For the text-containing cell, return its midpoint in [X, Y] coordinate format. 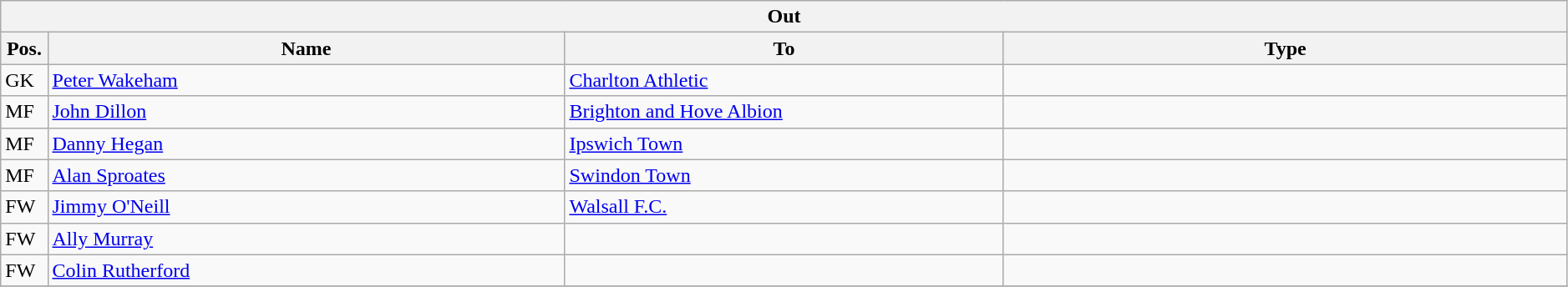
To [784, 48]
Type [1285, 48]
Jimmy O'Neill [306, 207]
Out [784, 17]
Pos. [24, 48]
Alan Sproates [306, 175]
Charlton Athletic [784, 80]
Ipswich Town [784, 143]
Colin Rutherford [306, 270]
Name [306, 48]
Walsall F.C. [784, 207]
Peter Wakeham [306, 80]
Swindon Town [784, 175]
Danny Hegan [306, 143]
Ally Murray [306, 239]
GK [24, 80]
Brighton and Hove Albion [784, 112]
John Dillon [306, 112]
